Pinpoint the cell where the given text exists, returning its [X, Y] midpoint coordinate. 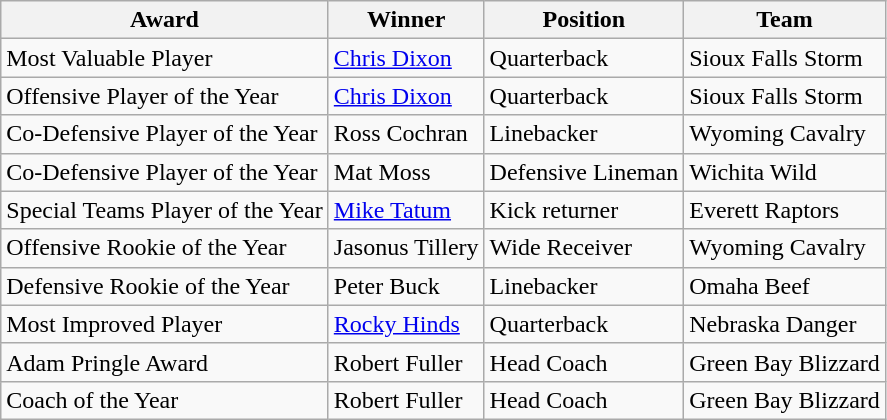
Wichita Wild [785, 172]
Defensive Lineman [584, 172]
Most Valuable Player [165, 58]
Adam Pringle Award [165, 362]
Team [785, 20]
Mike Tatum [406, 210]
Special Teams Player of the Year [165, 210]
Offensive Rookie of the Year [165, 248]
Omaha Beef [785, 286]
Nebraska Danger [785, 324]
Most Improved Player [165, 324]
Award [165, 20]
Kick returner [584, 210]
Wide Receiver [584, 248]
Winner [406, 20]
Mat Moss [406, 172]
Position [584, 20]
Coach of the Year [165, 400]
Defensive Rookie of the Year [165, 286]
Peter Buck [406, 286]
Jasonus Tillery [406, 248]
Everett Raptors [785, 210]
Ross Cochran [406, 134]
Rocky Hinds [406, 324]
Offensive Player of the Year [165, 96]
